Pinpoint the cell where the given text exists, returning its (X, Y) midpoint coordinate. 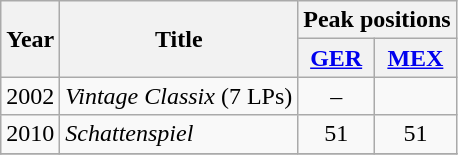
Schattenspiel (179, 134)
Vintage Classix (7 LPs) (179, 96)
2002 (30, 96)
Title (179, 39)
MEX (416, 58)
Year (30, 39)
GER (336, 58)
2010 (30, 134)
Peak positions (377, 20)
– (336, 96)
